Provide the (x, y) coordinate of the cell's center where the given text is located.  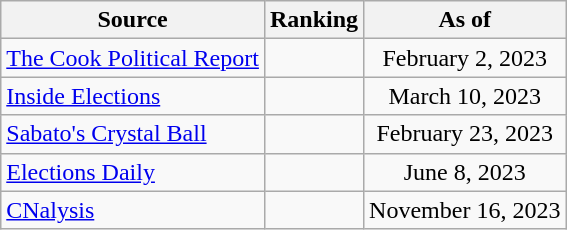
March 10, 2023 (465, 96)
Ranking (314, 20)
The Cook Political Report (133, 58)
CNalysis (133, 210)
Source (133, 20)
February 2, 2023 (465, 58)
June 8, 2023 (465, 172)
Inside Elections (133, 96)
As of (465, 20)
February 23, 2023 (465, 134)
November 16, 2023 (465, 210)
Sabato's Crystal Ball (133, 134)
Elections Daily (133, 172)
